Detect which cell encompasses the target text, then output its [x, y] center coordinate. 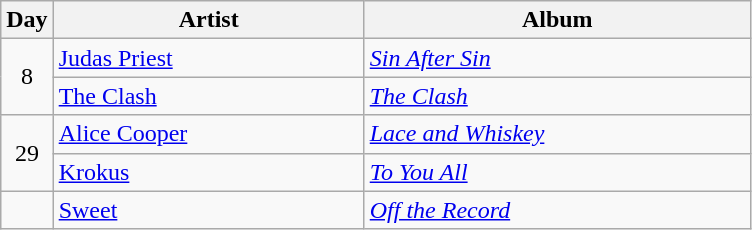
Day [27, 20]
Alice Cooper [208, 134]
Artist [208, 20]
To You All [557, 172]
Krokus [208, 172]
Album [557, 20]
8 [27, 77]
Off the Record [557, 210]
29 [27, 153]
Sin After Sin [557, 58]
Sweet [208, 210]
Judas Priest [208, 58]
Lace and Whiskey [557, 134]
